Identify which cell holds the provided text, then report its (x, y) central coordinate. 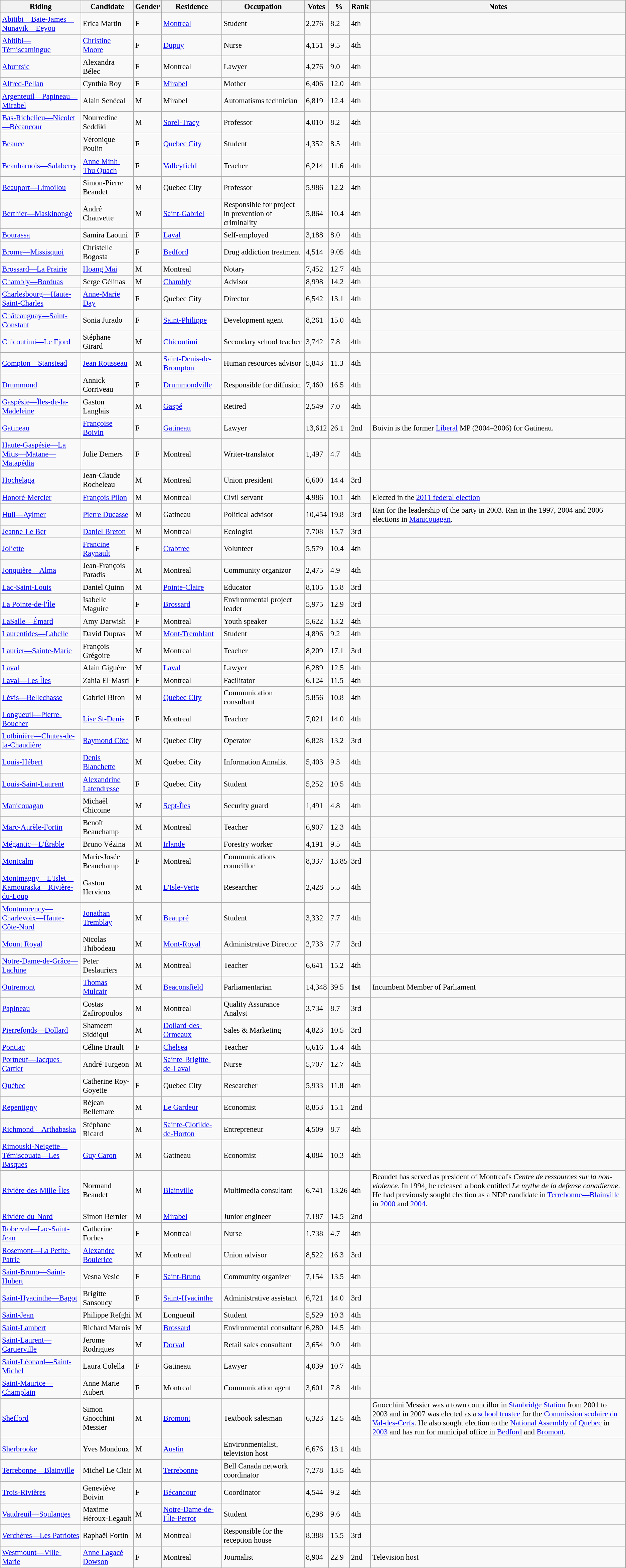
4,276 (317, 67)
7,708 (317, 531)
Austin (192, 1449)
Elected in the 2011 federal election (498, 497)
Geneviève Boivin (108, 1492)
Brigitte Sansoucy (108, 1298)
Papineau (41, 1009)
Simon Bernier (108, 1216)
1,738 (317, 1234)
Textbook salesman (263, 1419)
26.1 (339, 428)
Valleyfield (192, 166)
Television host (498, 1557)
Secondary school teacher (263, 342)
4,509 (317, 1129)
Self-employed (263, 235)
Bécancour (192, 1492)
8,337 (317, 861)
10.8 (339, 697)
Mont-Royal (192, 944)
Junior engineer (263, 1216)
Abitibi—Baie-James—Nunavik—Eeyou (41, 24)
8,522 (317, 1255)
Incumbent Member of Parliament (498, 987)
Daniel Breton (108, 531)
Development agent (263, 320)
Saint-Philippe (192, 320)
15.8 (339, 587)
Saint-Bruno—Saint-Hubert (41, 1276)
5,707 (317, 1064)
Marie-Josée Beauchamp (108, 861)
4,191 (317, 844)
4.8 (339, 806)
François Pilon (108, 497)
4,039 (317, 1367)
Sept-Îles (192, 806)
Union president (263, 480)
Zahia El-Masri (108, 681)
12.4 (339, 101)
Michel Le Clair (108, 1471)
Responsible for diffusion (263, 385)
Gaspésie—Îles-de-la-Madeleine (41, 407)
3,734 (317, 1009)
Thomas Mulcair (108, 987)
6,600 (317, 480)
4,514 (317, 252)
8,105 (317, 587)
6,542 (317, 299)
Louis-Saint-Laurent (41, 784)
Hull—Aylmer (41, 514)
15.1 (339, 1107)
Irlande (192, 844)
6,406 (317, 84)
Catherine Roy-Goyette (108, 1086)
Boivin is the former Liberal MP (2004–2006) for Gatineau. (498, 428)
Longueuil—Pierre-Boucher (41, 719)
Chicoutimi—Le Fjord (41, 342)
Richard Marois (108, 1328)
8,261 (317, 320)
Alexandrine Latendresse (108, 784)
Saint-Jean (41, 1315)
Rank (360, 7)
5.5 (339, 887)
Saint-Denis-de-Brompton (192, 363)
Rivière-des-Mille-Îles (41, 1190)
Dupuy (192, 45)
Nourredine Seddiki (108, 122)
Beaconsfield (192, 987)
Montmagny—L'Islet—Kamouraska—Rivière-du-Loup (41, 887)
Dollard-des-Ormeaux (192, 1030)
Volunteer (263, 548)
14,348 (317, 987)
13,612 (317, 428)
4,352 (317, 144)
Annick Corriveau (108, 385)
Julie Demers (108, 454)
Blainville (192, 1190)
Amy Darwish (108, 621)
Crabtree (192, 548)
2,733 (317, 944)
16.5 (339, 385)
Ecologist (263, 531)
Human resources advisor (263, 363)
Simon-Pierre Beaudet (108, 187)
5,864 (317, 213)
Writer-translator (263, 454)
Facilitator (263, 681)
Chambly (192, 282)
3,188 (317, 235)
15.5 (339, 1536)
Coordinator (263, 1492)
Verchères—Les Patriotes (41, 1536)
7,452 (317, 269)
André Turgeon (108, 1064)
9.05 (339, 252)
Beauport—Limoilou (41, 187)
9.3 (339, 762)
5,579 (317, 548)
Quality Assurance Analyst (263, 1009)
Communication consultant (263, 697)
Sorel-Tracy (192, 122)
6,280 (317, 1328)
Anne Minh-Thu Quach (108, 166)
5,856 (317, 697)
Cynthia Roy (108, 84)
Shameem Siddiqui (108, 1030)
Daniel Quinn (108, 587)
Gaston Langlais (108, 407)
Montmorency—Charlevoix—Haute-Côte-Nord (41, 918)
Automatisms technician (263, 101)
2,475 (317, 570)
Responsible for the reception house (263, 1536)
5,986 (317, 187)
Environmentalist, television host (263, 1449)
16.3 (339, 1255)
13.26 (339, 1190)
Administrative Director (263, 944)
8.0 (339, 235)
8,388 (317, 1536)
Lise St-Denis (108, 719)
Communications councillor (263, 861)
Parliamentarian (263, 987)
6,907 (317, 827)
Bell Canada network coordinator (263, 1471)
6,124 (317, 681)
Sales & Marketing (263, 1030)
Bruno Vézina (108, 844)
7,154 (317, 1276)
14.2 (339, 282)
Réjean Bellemare (108, 1107)
Alain Giguère (108, 668)
Ahuntsic (41, 67)
Bromont (192, 1419)
Saint-Hyacinthe (192, 1298)
6,323 (317, 1419)
Votes (317, 7)
11.6 (339, 166)
Michaël Chicoine (108, 806)
André Chauvette (108, 213)
Alexandre Boulerice (108, 1255)
Youth speaker (263, 621)
15.2 (339, 965)
6,298 (317, 1514)
Stéphane Ricard (108, 1129)
Châteauguay—Saint-Constant (41, 320)
Outremont (41, 987)
6,616 (317, 1047)
4.9 (339, 570)
5,403 (317, 762)
15.7 (339, 531)
5,252 (317, 784)
Jerome Rodrigues (108, 1345)
19.8 (339, 514)
9.6 (339, 1514)
Anne Marie Aubert (108, 1388)
David Dupras (108, 634)
Alfred-Pellan (41, 84)
Compton—Stanstead (41, 363)
Gender (148, 7)
5,529 (317, 1315)
Saint-Maurice—Champlain (41, 1388)
39.5 (339, 987)
Community organizor (263, 570)
Erica Martin (108, 24)
6,819 (317, 101)
L'Isle-Verte (192, 887)
3,654 (317, 1345)
1,491 (317, 806)
Anne Lagacé Dowson (108, 1557)
4,986 (317, 497)
7,187 (317, 1216)
Peter Deslauriers (108, 965)
10.1 (339, 497)
Roberval—Lac-Saint-Jean (41, 1234)
Retired (263, 407)
12.2 (339, 187)
Saint-Bruno (192, 1276)
14.4 (339, 480)
Political advisor (263, 514)
Civil servant (263, 497)
François Grégoire (108, 651)
Céline Brault (108, 1047)
15.4 (339, 1047)
1st (360, 987)
2,428 (317, 887)
Beaupré (192, 918)
Jonquière—Alma (41, 570)
Shefford (41, 1419)
Notre-Dame-de-Grâce—Lachine (41, 965)
Notary (263, 269)
Rivière-du-Nord (41, 1216)
Marc-Aurèle-Fortin (41, 827)
Terrebonne (192, 1471)
Trois-Rivières (41, 1492)
Haute-Gaspésie—La Mitis—Matane—Matapédia (41, 454)
Advisor (263, 282)
4,896 (317, 634)
12.0 (339, 84)
Yves Mondoux (108, 1449)
Laurentides—Labelle (41, 634)
Notes (498, 7)
Saint-Gabriel (192, 213)
Operator (263, 741)
Bourassa (41, 235)
4,544 (317, 1492)
6,214 (317, 166)
Retail sales consultant (263, 1345)
15.0 (339, 320)
13.85 (339, 861)
Le Gardeur (192, 1107)
4,084 (317, 1155)
6,741 (317, 1190)
La Pointe-de-l'Île (41, 604)
Joliette (41, 548)
2,549 (317, 407)
Drug addiction treatment (263, 252)
Notre-Dame-de-l'Île-Perrot (192, 1514)
Mont-Tremblant (192, 634)
Francine Raynault (108, 548)
Responsible for project in prevention of criminality (263, 213)
1,497 (317, 454)
17.1 (339, 651)
Alexandra Bélec (108, 67)
Anne-Marie Day (108, 299)
Terrebonne—Blainville (41, 1471)
Simon Gnocchini Messier (108, 1419)
4,010 (317, 122)
8,853 (317, 1107)
Lévis—Bellechasse (41, 697)
12.9 (339, 604)
Manicouagan (41, 806)
Argenteuil—Papineau—Mirabel (41, 101)
3,332 (317, 918)
Hochelaga (41, 480)
Philippe Refghi (108, 1315)
Sainte-Brigitte-de-Laval (192, 1064)
10.7 (339, 1367)
11.5 (339, 681)
5,843 (317, 363)
Lotbinière—Chutes-de-la-Chaudière (41, 741)
Abitibi—Témiscamingue (41, 45)
3,742 (317, 342)
Isabelle Maguire (108, 604)
Berthier—Maskinongé (41, 213)
Pierrefonds—Dollard (41, 1030)
Pierre Ducasse (108, 514)
Montcalm (41, 861)
Vaudreuil—Soulanges (41, 1514)
Rosemont—La Petite-Patrie (41, 1255)
Environmental project leader (263, 604)
Laura Colella (108, 1367)
Lac-Saint-Louis (41, 587)
3,601 (317, 1388)
7,021 (317, 719)
Saint-Léonard—Saint-Michel (41, 1367)
Residence (192, 7)
4,823 (317, 1030)
Hoang Mai (108, 269)
Mount Royal (41, 944)
Normand Beaudet (108, 1190)
Alain Senécal (108, 101)
Benoît Beauchamp (108, 827)
Director (263, 299)
8,998 (317, 282)
4,151 (317, 45)
Brossard—La Prairie (41, 269)
Nicolas Thibodeau (108, 944)
Mother (263, 84)
Rimouski-Neigette—Témiscouata—Les Basques (41, 1155)
Drummondville (192, 385)
Occupation (263, 7)
Jean-François Paradis (108, 570)
Journalist (263, 1557)
5,933 (317, 1086)
Mégantic—L'Érable (41, 844)
6,828 (317, 741)
Forestry worker (263, 844)
Christelle Bogosta (108, 252)
Véronique Poulin (108, 144)
11.8 (339, 1086)
Saint-Hyacinthe—Bagot (41, 1298)
Sonia Jurado (108, 320)
Raphaël Fortin (108, 1536)
Longueuil (192, 1315)
Educator (263, 587)
Bas-Richelieu—Nicolet—Bécancour (41, 122)
Beauharnois—Salaberry (41, 166)
Pontiac (41, 1047)
7,460 (317, 385)
Québec (41, 1086)
Christine Moore (108, 45)
Catherine Forbes (108, 1234)
Pointe-Claire (192, 587)
Riding (41, 7)
Jonathan Tremblay (108, 918)
Jean-Claude Rocheleau (108, 480)
11.3 (339, 363)
Jean Rousseau (108, 363)
Serge Gélinas (108, 282)
Richmond—Arthabaska (41, 1129)
8.5 (339, 144)
Saint-Lambert (41, 1328)
Brome—Missisquoi (41, 252)
Samira Laouni (108, 235)
7.0 (339, 407)
Ran for the leadership of the party in 2003. Ran in the 1997, 2004 and 2006 elections in Manicouagan. (498, 514)
Costas Zafiropoulos (108, 1009)
Information Annalist (263, 762)
8,904 (317, 1557)
6,676 (317, 1449)
Honoré-Mercier (41, 497)
12.3 (339, 827)
Stéphane Girard (108, 342)
6,289 (317, 668)
Gaspé (192, 407)
Beauce (41, 144)
5,975 (317, 604)
5,622 (317, 621)
Portneuf—Jacques-Cartier (41, 1064)
Charlesbourg—Haute-Saint-Charles (41, 299)
Communication agent (263, 1388)
% (339, 7)
Westmount—Ville-Marie (41, 1557)
Drummond (41, 385)
Raymond Côté (108, 741)
Louis-Hébert (41, 762)
Environmental consultant (263, 1328)
Maxime Héroux-Legault (108, 1514)
Laval—Les Îles (41, 681)
Vesna Vesic (108, 1276)
2,276 (317, 24)
6,641 (317, 965)
Security guard (263, 806)
Guy Caron (108, 1155)
8,209 (317, 651)
Bedford (192, 252)
Union advisor (263, 1255)
Administrative assistant (263, 1298)
Entrepreneur (263, 1129)
Dorval (192, 1345)
Saint-Laurent—Cartierville (41, 1345)
Chelsea (192, 1047)
10,454 (317, 514)
Laurier—Sainte-Marie (41, 651)
6,721 (317, 1298)
Chambly—Borduas (41, 282)
Gaston Hervieux (108, 887)
Sherbrooke (41, 1449)
Chicoutimi (192, 342)
Multimedia consultant (263, 1190)
Denis Blanchette (108, 762)
Françoise Boivin (108, 428)
Sainte-Clotilde-de-Horton (192, 1129)
Community organizer (263, 1276)
Gabriel Biron (108, 697)
22.9 (339, 1557)
LaSalle—Émard (41, 621)
Repentigny (41, 1107)
Candidate (108, 7)
7,278 (317, 1471)
Jeanne-Le Ber (41, 531)
